Search for the cell housing the specified text and yield its (X, Y) center coordinate. 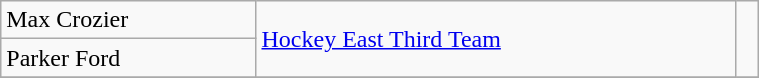
Max Crozier (128, 20)
Parker Ford (128, 58)
Hockey East Third Team (496, 39)
